Detect which cell encompasses the target text, then output its (X, Y) center coordinate. 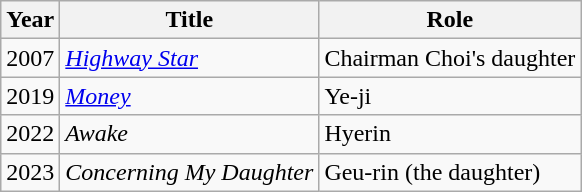
Hyerin (450, 134)
Year (30, 20)
2022 (30, 134)
Money (190, 96)
Awake (190, 134)
2007 (30, 58)
Chairman Choi's daughter (450, 58)
Role (450, 20)
Highway Star (190, 58)
2019 (30, 96)
Geu-rin (the daughter) (450, 172)
Concerning My Daughter (190, 172)
Ye-ji (450, 96)
2023 (30, 172)
Title (190, 20)
